For the text-containing cell, return its midpoint in [x, y] coordinate format. 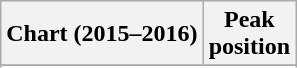
Peakposition [249, 34]
Chart (2015–2016) [102, 34]
